From the cell containing the given text, extract its center point as (x, y) coordinate. 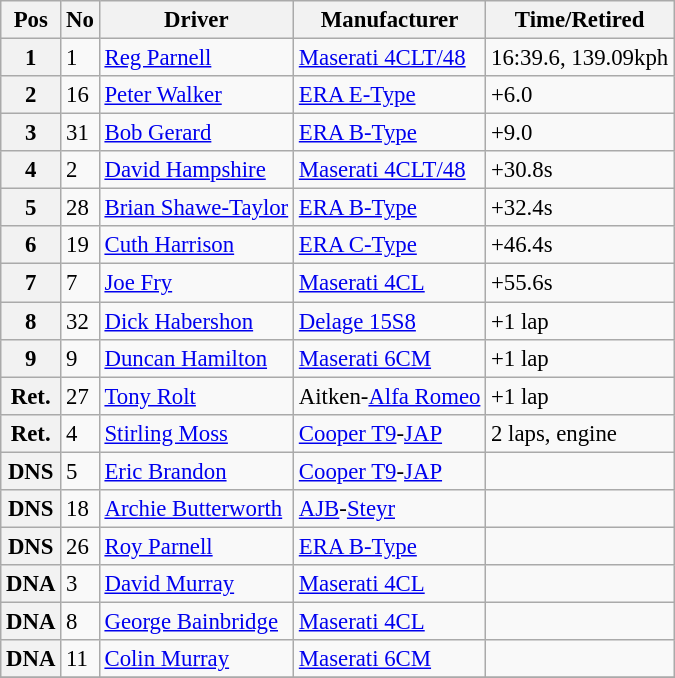
26 (80, 546)
Driver (196, 20)
Eric Brandon (196, 471)
11 (80, 659)
Cuth Harrison (196, 245)
16:39.6, 139.09kph (580, 58)
2 laps, engine (580, 433)
+55.6s (580, 283)
+32.4s (580, 208)
6 (31, 245)
Reg Parnell (196, 58)
18 (80, 509)
Colin Murray (196, 659)
Tony Rolt (196, 396)
Aitken-Alfa Romeo (390, 396)
27 (80, 396)
ERA E-Type (390, 95)
Stirling Moss (196, 433)
Dick Habershon (196, 321)
Bob Gerard (196, 133)
Manufacturer (390, 20)
No (80, 20)
Duncan Hamilton (196, 358)
Archie Butterworth (196, 509)
Roy Parnell (196, 546)
David Murray (196, 584)
Delage 15S8 (390, 321)
28 (80, 208)
Joe Fry (196, 283)
19 (80, 245)
31 (80, 133)
16 (80, 95)
ERA C-Type (390, 245)
George Bainbridge (196, 621)
Peter Walker (196, 95)
+30.8s (580, 170)
Pos (31, 20)
Brian Shawe-Taylor (196, 208)
+46.4s (580, 245)
32 (80, 321)
David Hampshire (196, 170)
+9.0 (580, 133)
+6.0 (580, 95)
AJB-Steyr (390, 509)
Time/Retired (580, 20)
